Extract the [X, Y] coordinate from the center of the cell holding the provided text.  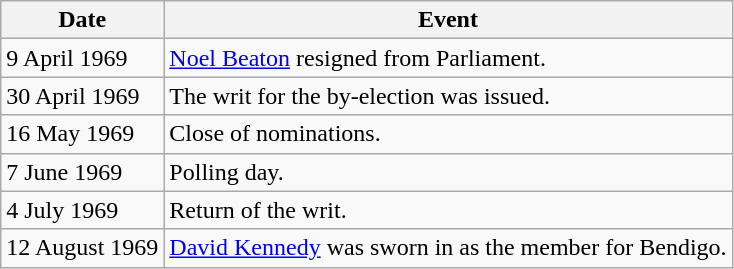
7 June 1969 [82, 172]
30 April 1969 [82, 96]
16 May 1969 [82, 134]
Event [448, 20]
12 August 1969 [82, 248]
Polling day. [448, 172]
Close of nominations. [448, 134]
4 July 1969 [82, 210]
The writ for the by-election was issued. [448, 96]
Return of the writ. [448, 210]
9 April 1969 [82, 58]
Noel Beaton resigned from Parliament. [448, 58]
Date [82, 20]
David Kennedy was sworn in as the member for Bendigo. [448, 248]
